Capture the cell that displays the provided text and extract its (x, y) central coordinate. 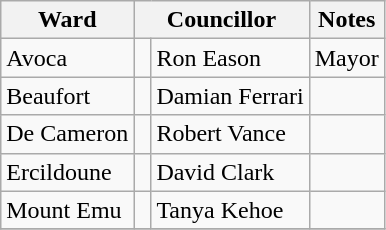
De Cameron (68, 134)
Beaufort (68, 96)
Damian Ferrari (230, 96)
Notes (346, 20)
Ward (68, 20)
Tanya Kehoe (230, 210)
Mount Emu (68, 210)
David Clark (230, 172)
Robert Vance (230, 134)
Councillor (222, 20)
Mayor (346, 58)
Ron Eason (230, 58)
Avoca (68, 58)
Ercildoune (68, 172)
